Determine the [x, y] coordinate at the center of the cell enclosing the given text.  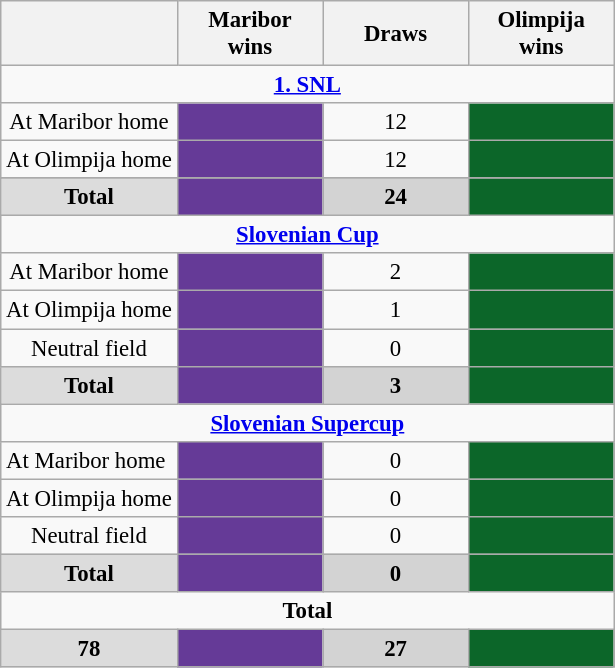
2 [396, 273]
27 [396, 648]
Slovenian Supercup [308, 423]
3 [396, 385]
78 [89, 648]
Slovenian Cup [308, 235]
1. SNL [308, 85]
Draws [396, 34]
Mariborwins [250, 34]
24 [396, 197]
1 [396, 310]
Olimpijawins [541, 34]
